Return (x, y) of the center of cell containing provided text 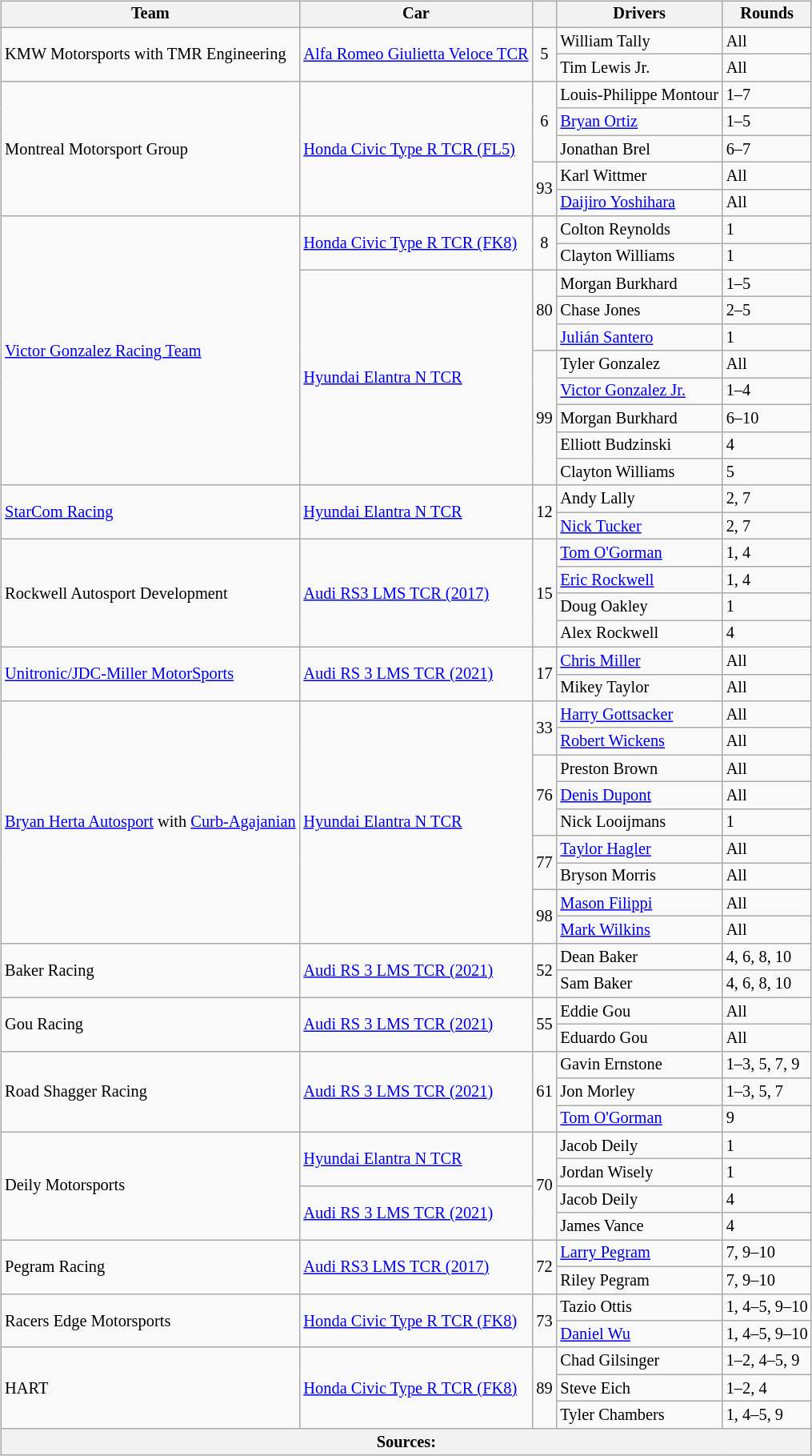
12 (544, 512)
James Vance (638, 1226)
Alfa Romeo Giulietta Veloce TCR (416, 54)
Gavin Ernstone (638, 1065)
76 (544, 796)
Eddie Gou (638, 1011)
Andy Lally (638, 499)
Robert Wickens (638, 741)
Rounds (767, 14)
1, 4–5, 9 (767, 1415)
99 (544, 418)
Bryan Ortiz (638, 122)
Victor Gonzalez Racing Team (150, 351)
Mikey Taylor (638, 688)
6–10 (767, 418)
Unitronic/JDC-Miller MotorSports (150, 674)
Team (150, 14)
Eric Rockwell (638, 580)
Doug Oakley (638, 607)
Daijiro Yoshihara (638, 203)
89 (544, 1388)
Riley Pegram (638, 1280)
73 (544, 1321)
17 (544, 674)
Alex Rockwell (638, 634)
Nick Looijmans (638, 822)
8 (544, 243)
Baker Racing (150, 970)
Larry Pegram (638, 1253)
Honda Civic Type R TCR (FL5) (416, 149)
Steve Eich (638, 1388)
StarCom Racing (150, 512)
33 (544, 728)
1–7 (767, 95)
Sources: (406, 1442)
1–2, 4–5, 9 (767, 1361)
Bryson Morris (638, 876)
Tyler Gonzalez (638, 364)
Louis-Philippe Montour (638, 95)
9 (767, 1119)
Preston Brown (638, 768)
55 (544, 1025)
Julián Santero (638, 338)
Deily Motorsports (150, 1186)
Chase Jones (638, 311)
77 (544, 863)
1–3, 5, 7, 9 (767, 1065)
Jordan Wisely (638, 1173)
Mark Wilkins (638, 930)
Gou Racing (150, 1025)
Rockwell Autosport Development (150, 594)
Tyler Chambers (638, 1415)
HART (150, 1388)
Jon Morley (638, 1092)
Harry Gottsacker (638, 715)
Chad Gilsinger (638, 1361)
1–3, 5, 7 (767, 1092)
Drivers (638, 14)
2–5 (767, 311)
Nick Tucker (638, 526)
72 (544, 1266)
Road Shagger Racing (150, 1092)
6 (544, 122)
Victor Gonzalez Jr. (638, 391)
Eduardo Gou (638, 1038)
Denis Dupont (638, 796)
Elliott Budzinski (638, 445)
98 (544, 916)
Racers Edge Motorsports (150, 1321)
Daniel Wu (638, 1334)
KMW Motorsports with TMR Engineering (150, 54)
Karl Wittmer (638, 176)
William Tally (638, 41)
Car (416, 14)
Tazio Ottis (638, 1307)
93 (544, 189)
70 (544, 1186)
Mason Filippi (638, 903)
Taylor Hagler (638, 849)
Pegram Racing (150, 1266)
52 (544, 970)
Jonathan Brel (638, 149)
6–7 (767, 149)
Bryan Herta Autosport with Curb-Agajanian (150, 823)
Tim Lewis Jr. (638, 68)
15 (544, 594)
1–2, 4 (767, 1388)
Dean Baker (638, 957)
Colton Reynolds (638, 230)
Sam Baker (638, 984)
61 (544, 1092)
Montreal Motorsport Group (150, 149)
1–4 (767, 391)
80 (544, 311)
Chris Miller (638, 660)
